Capture the cell that displays the provided text and extract its (X, Y) central coordinate. 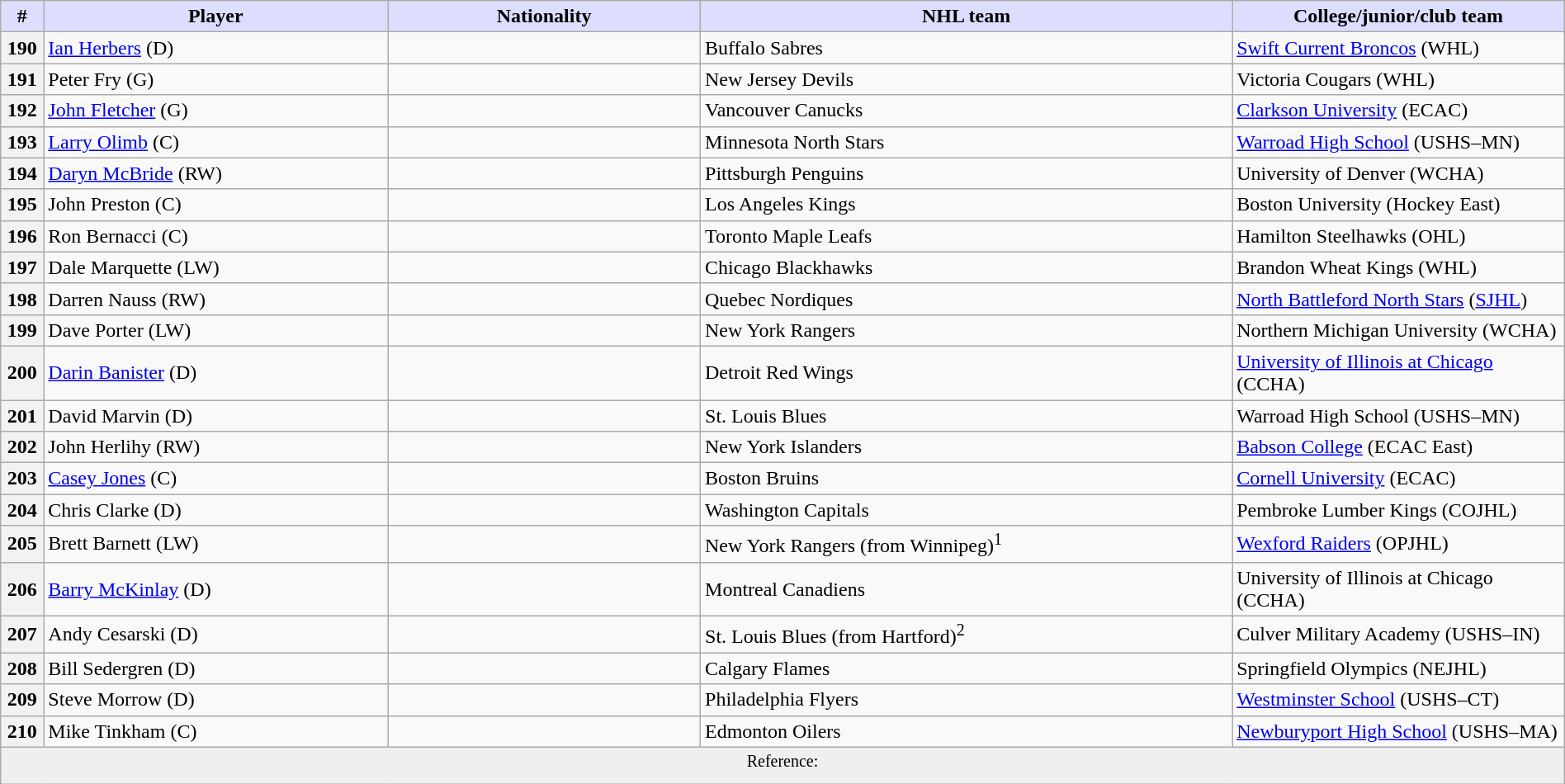
Larry Olimb (C) (216, 142)
Casey Jones (C) (216, 479)
Quebec Nordiques (967, 299)
Brandon Wheat Kings (WHL) (1398, 267)
193 (22, 142)
University of Denver (WCHA) (1398, 173)
Hamilton Steelhawks (OHL) (1398, 236)
Victoria Cougars (WHL) (1398, 79)
209 (22, 700)
Daryn McBride (RW) (216, 173)
190 (22, 48)
195 (22, 205)
Pittsburgh Penguins (967, 173)
Minnesota North Stars (967, 142)
Montreal Canadiens (967, 589)
207 (22, 634)
191 (22, 79)
204 (22, 510)
Los Angeles Kings (967, 205)
Culver Military Academy (USHS–IN) (1398, 634)
Dave Porter (LW) (216, 330)
Toronto Maple Leafs (967, 236)
North Battleford North Stars (SJHL) (1398, 299)
St. Louis Blues (from Hartford)2 (967, 634)
202 (22, 447)
Chicago Blackhawks (967, 267)
Steve Morrow (D) (216, 700)
# (22, 17)
John Preston (C) (216, 205)
Nationality (545, 17)
Mike Tinkham (C) (216, 731)
199 (22, 330)
New York Rangers (from Winnipeg)1 (967, 545)
John Fletcher (G) (216, 111)
Pembroke Lumber Kings (COJHL) (1398, 510)
Peter Fry (G) (216, 79)
192 (22, 111)
Darin Banister (D) (216, 373)
Ron Bernacci (C) (216, 236)
Brett Barnett (LW) (216, 545)
New York Islanders (967, 447)
Philadelphia Flyers (967, 700)
Springfield Olympics (NEJHL) (1398, 668)
Vancouver Canucks (967, 111)
203 (22, 479)
200 (22, 373)
Boston University (Hockey East) (1398, 205)
206 (22, 589)
NHL team (967, 17)
201 (22, 415)
Westminster School (USHS–CT) (1398, 700)
Andy Cesarski (D) (216, 634)
Clarkson University (ECAC) (1398, 111)
Cornell University (ECAC) (1398, 479)
Barry McKinlay (D) (216, 589)
Newburyport High School (USHS–MA) (1398, 731)
John Herlihy (RW) (216, 447)
Edmonton Oilers (967, 731)
Swift Current Broncos (WHL) (1398, 48)
College/junior/club team (1398, 17)
Buffalo Sabres (967, 48)
Ian Herbers (D) (216, 48)
New Jersey Devils (967, 79)
Babson College (ECAC East) (1398, 447)
David Marvin (D) (216, 415)
Boston Bruins (967, 479)
194 (22, 173)
Darren Nauss (RW) (216, 299)
New York Rangers (967, 330)
Bill Sedergren (D) (216, 668)
205 (22, 545)
Chris Clarke (D) (216, 510)
Dale Marquette (LW) (216, 267)
196 (22, 236)
St. Louis Blues (967, 415)
210 (22, 731)
Detroit Red Wings (967, 373)
198 (22, 299)
Reference: (782, 766)
Calgary Flames (967, 668)
197 (22, 267)
Northern Michigan University (WCHA) (1398, 330)
208 (22, 668)
Washington Capitals (967, 510)
Player (216, 17)
Wexford Raiders (OPJHL) (1398, 545)
